Find where the given text appears and provide that cell's center as [X, Y] coordinate. 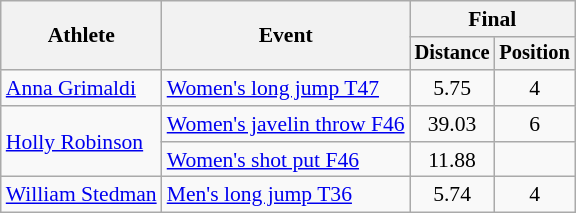
William Stedman [82, 195]
Anna Grimaldi [82, 88]
Position [534, 54]
11.88 [452, 160]
Distance [452, 54]
39.03 [452, 124]
5.74 [452, 195]
Athlete [82, 36]
Holly Robinson [82, 142]
5.75 [452, 88]
Women's long jump T47 [286, 88]
Women's javelin throw F46 [286, 124]
Event [286, 36]
Men's long jump T36 [286, 195]
6 [534, 124]
Final [492, 19]
Women's shot put F46 [286, 160]
